Identify which cell holds the provided text, then report its (x, y) central coordinate. 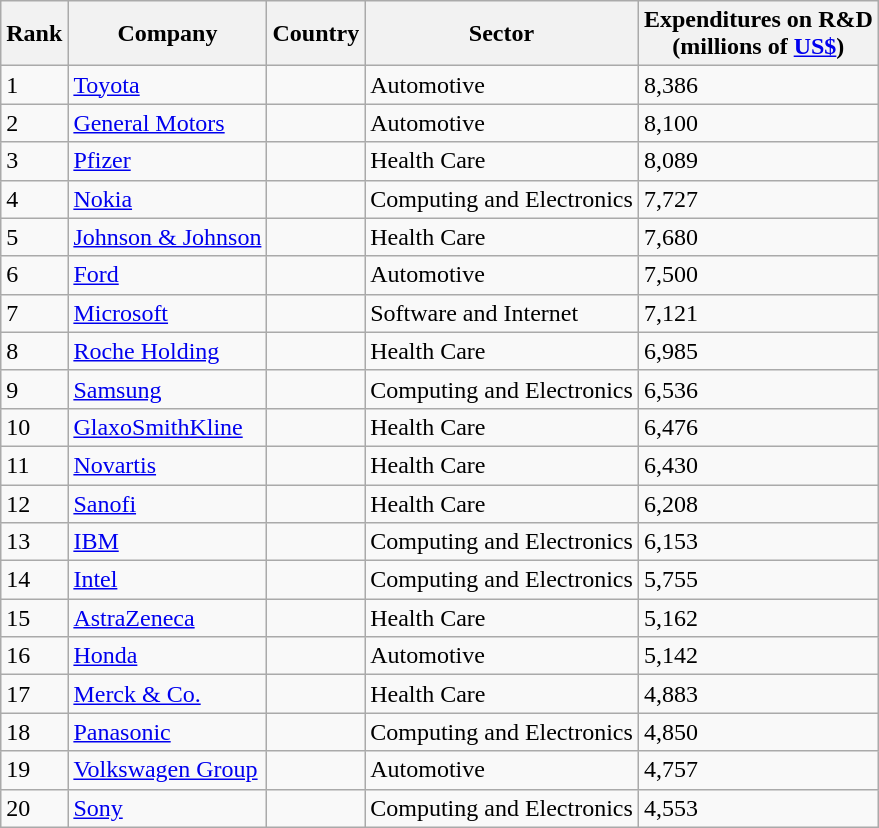
Samsung (168, 389)
7,680 (758, 237)
4,883 (758, 694)
12 (34, 503)
Ford (168, 275)
Sector (502, 34)
8,386 (758, 85)
6 (34, 275)
8,100 (758, 123)
7,727 (758, 199)
6,208 (758, 503)
11 (34, 465)
4,553 (758, 808)
7 (34, 313)
Company (168, 34)
Toyota (168, 85)
8 (34, 351)
4,850 (758, 732)
General Motors (168, 123)
13 (34, 542)
Novartis (168, 465)
6,153 (758, 542)
Panasonic (168, 732)
19 (34, 770)
7,121 (758, 313)
16 (34, 656)
Nokia (168, 199)
Johnson & Johnson (168, 237)
5,755 (758, 580)
18 (34, 732)
10 (34, 427)
Merck & Co. (168, 694)
IBM (168, 542)
15 (34, 618)
17 (34, 694)
Country (316, 34)
Pfizer (168, 161)
5 (34, 237)
Roche Holding (168, 351)
3 (34, 161)
6,536 (758, 389)
AstraZeneca (168, 618)
Sanofi (168, 503)
Software and Internet (502, 313)
1 (34, 85)
8,089 (758, 161)
Sony (168, 808)
4 (34, 199)
Rank (34, 34)
6,985 (758, 351)
2 (34, 123)
20 (34, 808)
Volkswagen Group (168, 770)
7,500 (758, 275)
4,757 (758, 770)
Honda (168, 656)
6,430 (758, 465)
5,162 (758, 618)
14 (34, 580)
GlaxoSmithKline (168, 427)
6,476 (758, 427)
Intel (168, 580)
Expenditures on R&D (millions of US$) (758, 34)
9 (34, 389)
5,142 (758, 656)
Microsoft (168, 313)
